Find where the given text appears and provide that cell's center as (x, y) coordinate. 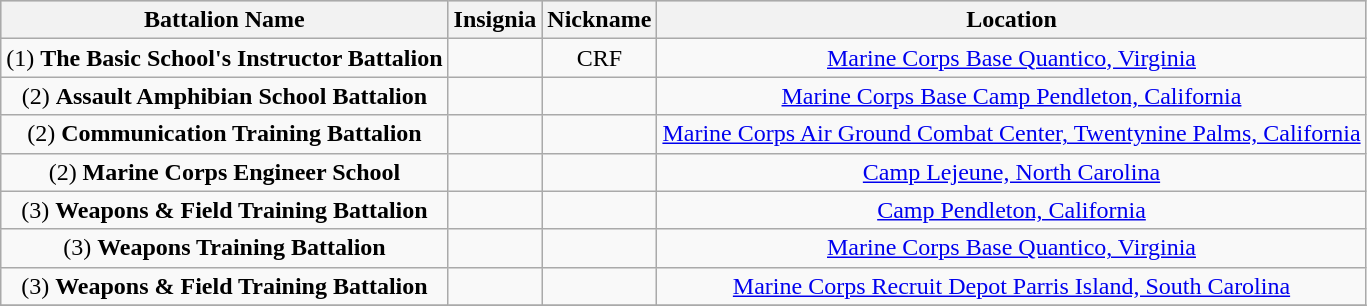
(2) Assault Amphibian School Battalion (224, 96)
Insignia (495, 20)
Camp Lejeune, North Carolina (1012, 172)
Camp Pendleton, California (1012, 210)
Marine Corps Air Ground Combat Center, Twentynine Palms, California (1012, 134)
(1) The Basic School's Instructor Battalion (224, 58)
Location (1012, 20)
(3) Weapons Training Battalion (224, 248)
(2) Communication Training Battalion (224, 134)
Battalion Name (224, 20)
CRF (600, 58)
(2) Marine Corps Engineer School (224, 172)
Marine Corps Recruit Depot Parris Island, South Carolina (1012, 286)
Marine Corps Base Camp Pendleton, California (1012, 96)
Nickname (600, 20)
